Locate the cell with the specified text and output its [x, y] center coordinate. 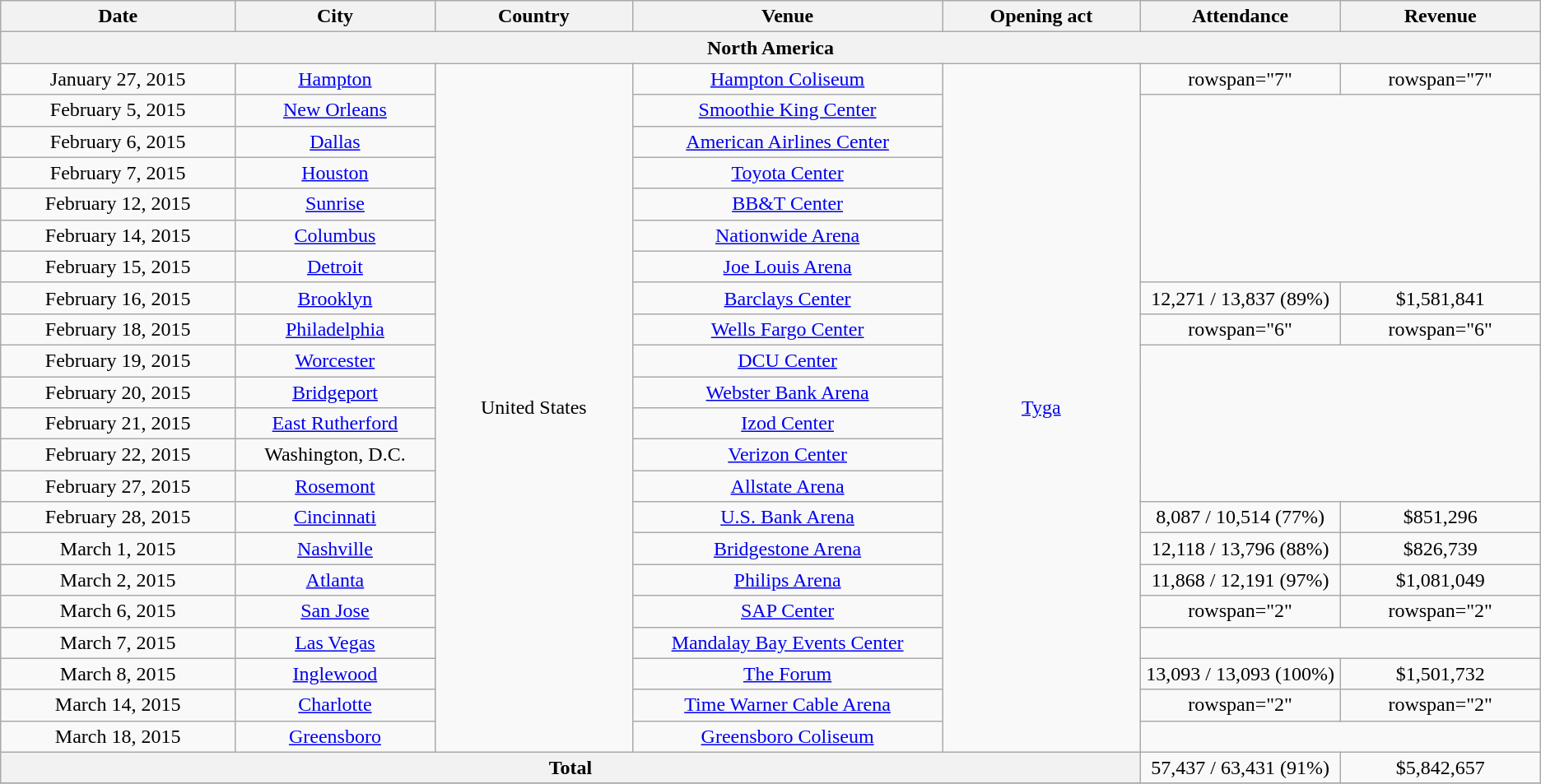
March 2, 2015 [119, 580]
Wells Fargo Center [787, 329]
Atlanta [336, 580]
BB&T Center [787, 204]
Detroit [336, 267]
February 15, 2015 [119, 267]
San Jose [336, 611]
February 12, 2015 [119, 204]
Rosemont [336, 486]
February 22, 2015 [119, 455]
February 18, 2015 [119, 329]
SAP Center [787, 611]
Toyota Center [787, 173]
Greensboro [336, 736]
Hampton Coliseum [787, 79]
Country [533, 16]
March 6, 2015 [119, 611]
Venue [787, 16]
February 16, 2015 [119, 298]
Bridgestone Arena [787, 549]
Mandalay Bay Events Center [787, 643]
$1,081,049 [1441, 580]
Sunrise [336, 204]
Houston [336, 173]
February 19, 2015 [119, 360]
Brooklyn [336, 298]
February 20, 2015 [119, 392]
February 28, 2015 [119, 517]
New Orleans [336, 110]
$1,501,732 [1441, 674]
Worcester [336, 360]
February 7, 2015 [119, 173]
12,271 / 13,837 (89%) [1240, 298]
American Airlines Center [787, 141]
February 6, 2015 [119, 141]
March 18, 2015 [119, 736]
12,118 / 13,796 (88%) [1240, 549]
February 5, 2015 [119, 110]
Philips Arena [787, 580]
March 1, 2015 [119, 549]
Dallas [336, 141]
United States [533, 408]
Tyga [1041, 408]
North America [770, 48]
Verizon Center [787, 455]
Bridgeport [336, 392]
February 27, 2015 [119, 486]
Date [119, 16]
Columbus [336, 235]
March 8, 2015 [119, 674]
DCU Center [787, 360]
Total [570, 768]
Washington, D.C. [336, 455]
Greensboro Coliseum [787, 736]
Nationwide Arena [787, 235]
Charlotte [336, 705]
Attendance [1240, 16]
8,087 / 10,514 (77%) [1240, 517]
February 21, 2015 [119, 424]
Joe Louis Arena [787, 267]
Cincinnati [336, 517]
Opening act [1041, 16]
$826,739 [1441, 549]
Izod Center [787, 424]
Nashville [336, 549]
Philadelphia [336, 329]
11,868 / 12,191 (97%) [1240, 580]
Barclays Center [787, 298]
January 27, 2015 [119, 79]
Revenue [1441, 16]
February 14, 2015 [119, 235]
The Forum [787, 674]
East Rutherford [336, 424]
13,093 / 13,093 (100%) [1240, 674]
Las Vegas [336, 643]
$5,842,657 [1441, 768]
$1,581,841 [1441, 298]
$851,296 [1441, 517]
Smoothie King Center [787, 110]
March 7, 2015 [119, 643]
Time Warner Cable Arena [787, 705]
57,437 / 63,431 (91%) [1240, 768]
Webster Bank Arena [787, 392]
Allstate Arena [787, 486]
U.S. Bank Arena [787, 517]
Inglewood [336, 674]
March 14, 2015 [119, 705]
Hampton [336, 79]
City [336, 16]
